Capture the cell that displays the provided text and extract its [X, Y] central coordinate. 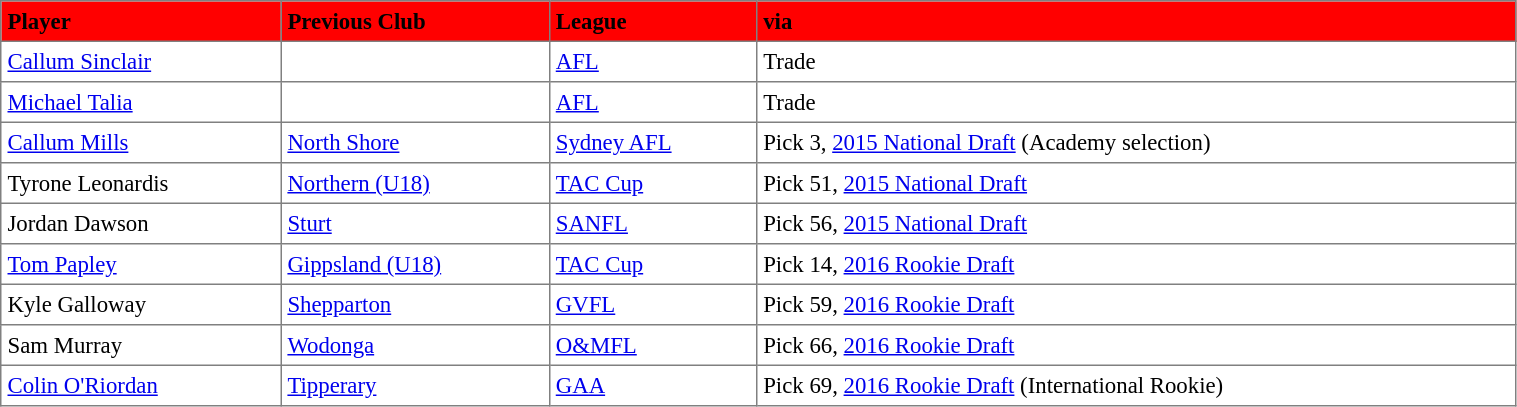
Kyle Galloway [141, 304]
Sturt [415, 223]
Previous Club [415, 21]
Pick 56, 2015 National Draft [1136, 223]
Northern (U18) [415, 183]
GAA [652, 385]
Sydney AFL [652, 142]
Pick 66, 2016 Rookie Draft [1136, 345]
Shepparton [415, 304]
Pick 69, 2016 Rookie Draft (International Rookie) [1136, 385]
Colin O'Riordan [141, 385]
Pick 3, 2015 National Draft (Academy selection) [1136, 142]
GVFL [652, 304]
League [652, 21]
North Shore [415, 142]
Gippsland (U18) [415, 264]
Pick 14, 2016 Rookie Draft [1136, 264]
Sam Murray [141, 345]
Tyrone Leonardis [141, 183]
Pick 51, 2015 National Draft [1136, 183]
Wodonga [415, 345]
Tom Papley [141, 264]
SANFL [652, 223]
Pick 59, 2016 Rookie Draft [1136, 304]
Jordan Dawson [141, 223]
Tipperary [415, 385]
Player [141, 21]
Michael Talia [141, 102]
O&MFL [652, 345]
Callum Sinclair [141, 61]
Callum Mills [141, 142]
via [1136, 21]
